Return (X, Y) of the center of cell containing provided text 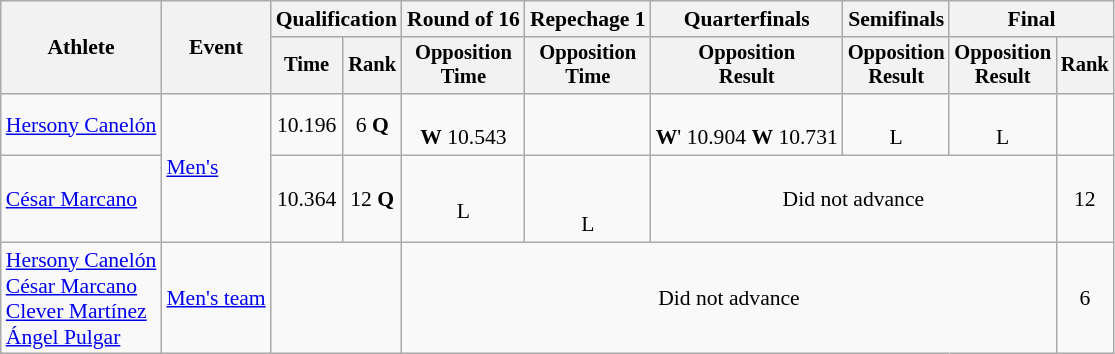
10.196 (307, 124)
Quarterfinals (747, 19)
Athlete (82, 48)
Final (1031, 19)
10.364 (307, 200)
Event (216, 48)
12 Q (372, 200)
W' 10.904 W 10.731 (747, 124)
Hersony Canelón (82, 124)
6 (1085, 298)
Round of 16 (464, 19)
12 (1085, 200)
6 Q (372, 124)
W 10.543 (464, 124)
César Marcano (82, 200)
Semifinals (896, 19)
Qualification (336, 19)
Hersony CanelónCésar MarcanoClever MartínezÁngel Pulgar (82, 298)
Men's (216, 168)
Men's team (216, 298)
Repechage 1 (588, 19)
Time (307, 66)
